Extract the [X, Y] coordinate from the center of the cell holding the provided text.  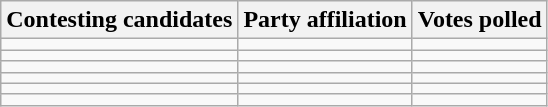
Contesting candidates [120, 20]
Party affiliation [325, 20]
Votes polled [480, 20]
